Identify which cell holds the provided text, then report its [x, y] central coordinate. 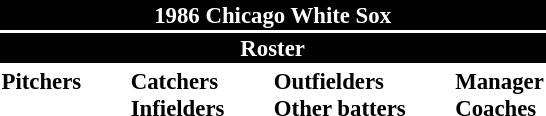
Roster [272, 48]
1986 Chicago White Sox [272, 15]
